Return [X, Y] of the center of cell containing provided text 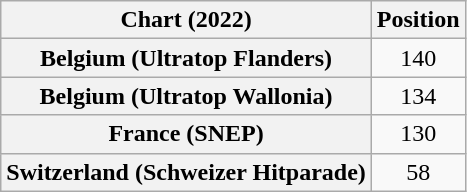
France (SNEP) [186, 134]
Chart (2022) [186, 20]
Belgium (Ultratop Wallonia) [186, 96]
Belgium (Ultratop Flanders) [186, 58]
140 [418, 58]
134 [418, 96]
Switzerland (Schweizer Hitparade) [186, 172]
130 [418, 134]
58 [418, 172]
Position [418, 20]
